For the text-containing cell, return its midpoint in [x, y] coordinate format. 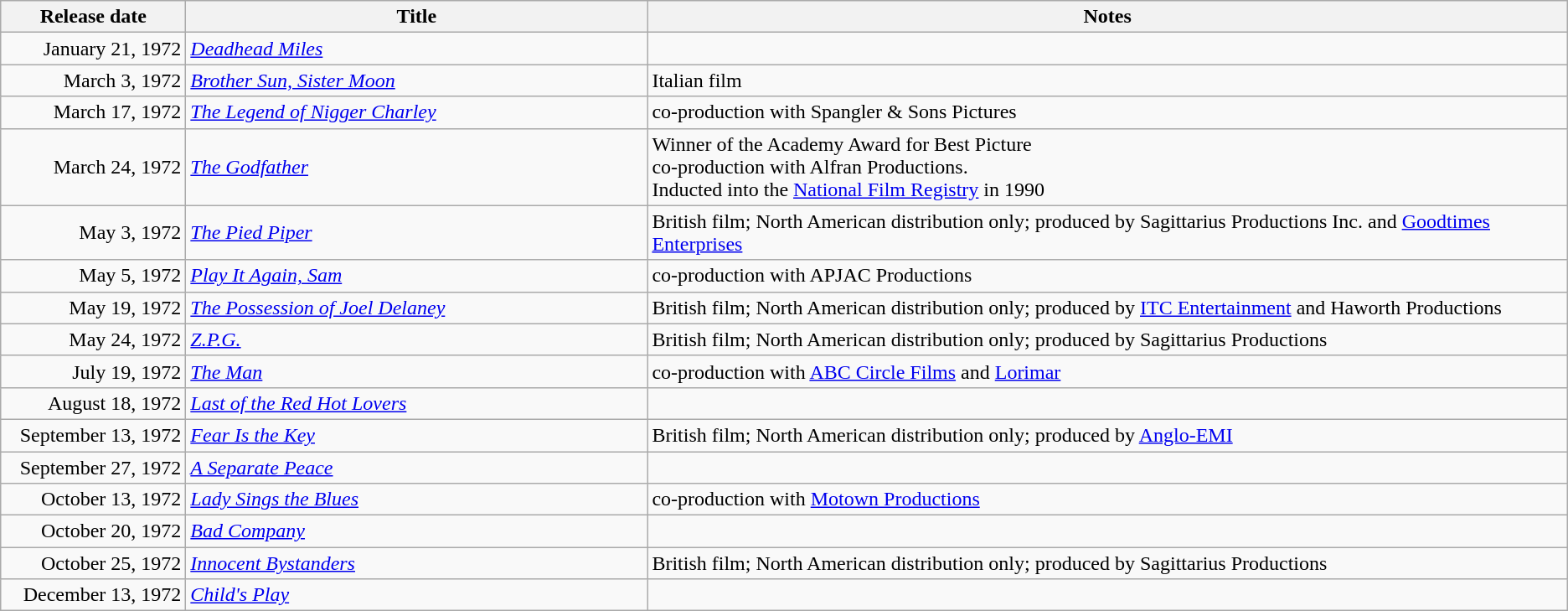
British film; North American distribution only; produced by ITC Entertainment and Haworth Productions [1107, 308]
co-production with APJAC Productions [1107, 276]
Title [417, 17]
May 24, 1972 [94, 339]
October 20, 1972 [94, 531]
British film; North American distribution only; produced by Anglo-EMI [1107, 435]
October 13, 1972 [94, 500]
Brother Sun, Sister Moon [417, 80]
Release date [94, 17]
Fear Is the Key [417, 435]
January 21, 1972 [94, 49]
May 3, 1972 [94, 233]
Winner of the Academy Award for Best Pictureco-production with Alfran Productions.Inducted into the National Film Registry in 1990 [1107, 167]
co-production with Spangler & Sons Pictures [1107, 112]
Lady Sings the Blues [417, 500]
August 18, 1972 [94, 403]
Deadhead Miles [417, 49]
July 19, 1972 [94, 371]
The Pied Piper [417, 233]
May 5, 1972 [94, 276]
September 13, 1972 [94, 435]
A Separate Peace [417, 467]
Innocent Bystanders [417, 563]
The Possession of Joel Delaney [417, 308]
The Legend of Nigger Charley [417, 112]
Bad Company [417, 531]
September 27, 1972 [94, 467]
Last of the Red Hot Lovers [417, 403]
October 25, 1972 [94, 563]
Z.P.G. [417, 339]
March 17, 1972 [94, 112]
Play It Again, Sam [417, 276]
co-production with ABC Circle Films and Lorimar [1107, 371]
March 3, 1972 [94, 80]
Notes [1107, 17]
The Man [417, 371]
May 19, 1972 [94, 308]
British film; North American distribution only; produced by Sagittarius Productions Inc. and Goodtimes Enterprises [1107, 233]
The Godfather [417, 167]
Italian film [1107, 80]
December 13, 1972 [94, 595]
co-production with Motown Productions [1107, 500]
March 24, 1972 [94, 167]
Child's Play [417, 595]
